Locate the cell with the specified text and output its [X, Y] center coordinate. 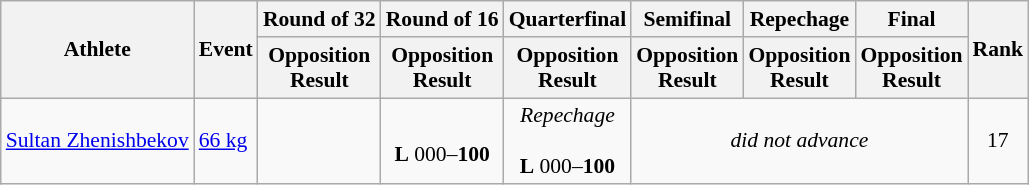
RepechageL 000–100 [568, 142]
Quarterfinal [568, 19]
Round of 16 [442, 19]
Sultan Zhenishbekov [98, 142]
66 kg [226, 142]
L 000–100 [442, 142]
Semifinal [687, 19]
Event [226, 50]
did not advance [799, 142]
Rank [998, 50]
Repechage [799, 19]
17 [998, 142]
Final [911, 19]
Athlete [98, 50]
Round of 32 [320, 19]
